Return the (x, y) coordinate for the center point of the cell that contains the specified text.  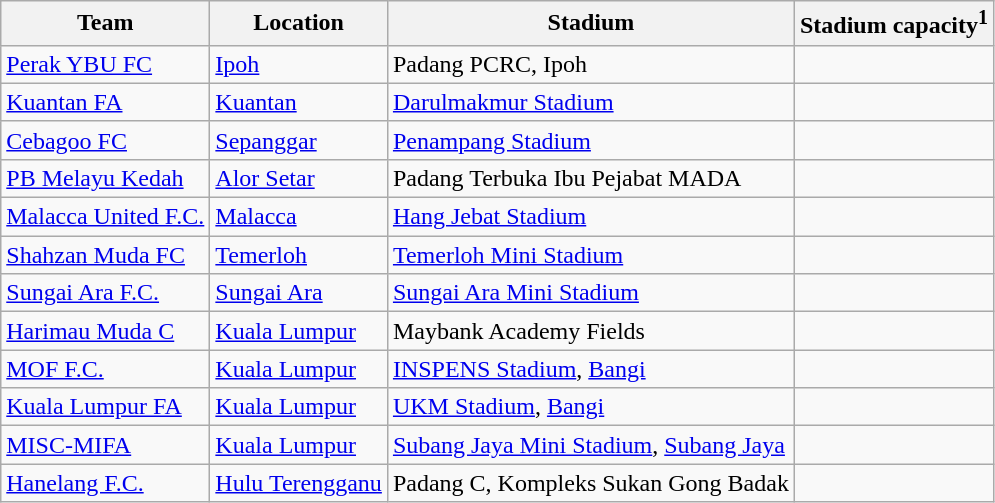
Team (106, 24)
Darulmakmur Stadium (590, 102)
Hang Jebat Stadium (590, 217)
Hanelang F.C. (106, 483)
Hulu Terengganu (299, 483)
Padang PCRC, Ipoh (590, 64)
Sungai Ara F.C. (106, 293)
Sungai Ara (299, 293)
Malacca United F.C. (106, 217)
Malacca (299, 217)
Kuantan (299, 102)
Maybank Academy Fields (590, 331)
Temerloh (299, 255)
Harimau Muda C (106, 331)
Kuantan FA (106, 102)
Stadium (590, 24)
UKM Stadium, Bangi (590, 407)
Subang Jaya Mini Stadium, Subang Jaya (590, 445)
Stadium capacity1 (894, 24)
Penampang Stadium (590, 140)
Shahzan Muda FC (106, 255)
MOF F.C. (106, 369)
Location (299, 24)
MISC-MIFA (106, 445)
Alor Setar (299, 178)
Cebagoo FC (106, 140)
Padang C, Kompleks Sukan Gong Badak (590, 483)
Kuala Lumpur FA (106, 407)
INSPENS Stadium, Bangi (590, 369)
Sepanggar (299, 140)
Sungai Ara Mini Stadium (590, 293)
Perak YBU FC (106, 64)
Temerloh Mini Stadium (590, 255)
Ipoh (299, 64)
Padang Terbuka Ibu Pejabat MADA (590, 178)
PB Melayu Kedah (106, 178)
